Provide the [X, Y] coordinate of the cell's center where the given text is located.  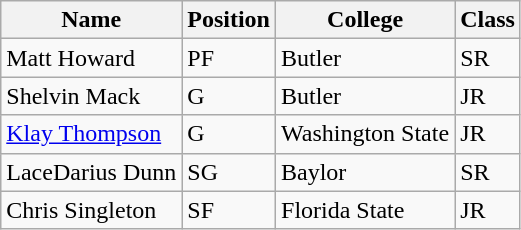
SG [229, 172]
Florida State [366, 210]
Class [488, 20]
Chris Singleton [92, 210]
Shelvin Mack [92, 96]
LaceDarius Dunn [92, 172]
Matt Howard [92, 58]
Washington State [366, 134]
Position [229, 20]
PF [229, 58]
College [366, 20]
Name [92, 20]
Klay Thompson [92, 134]
Baylor [366, 172]
SF [229, 210]
